For the text-containing cell, return its midpoint in [X, Y] coordinate format. 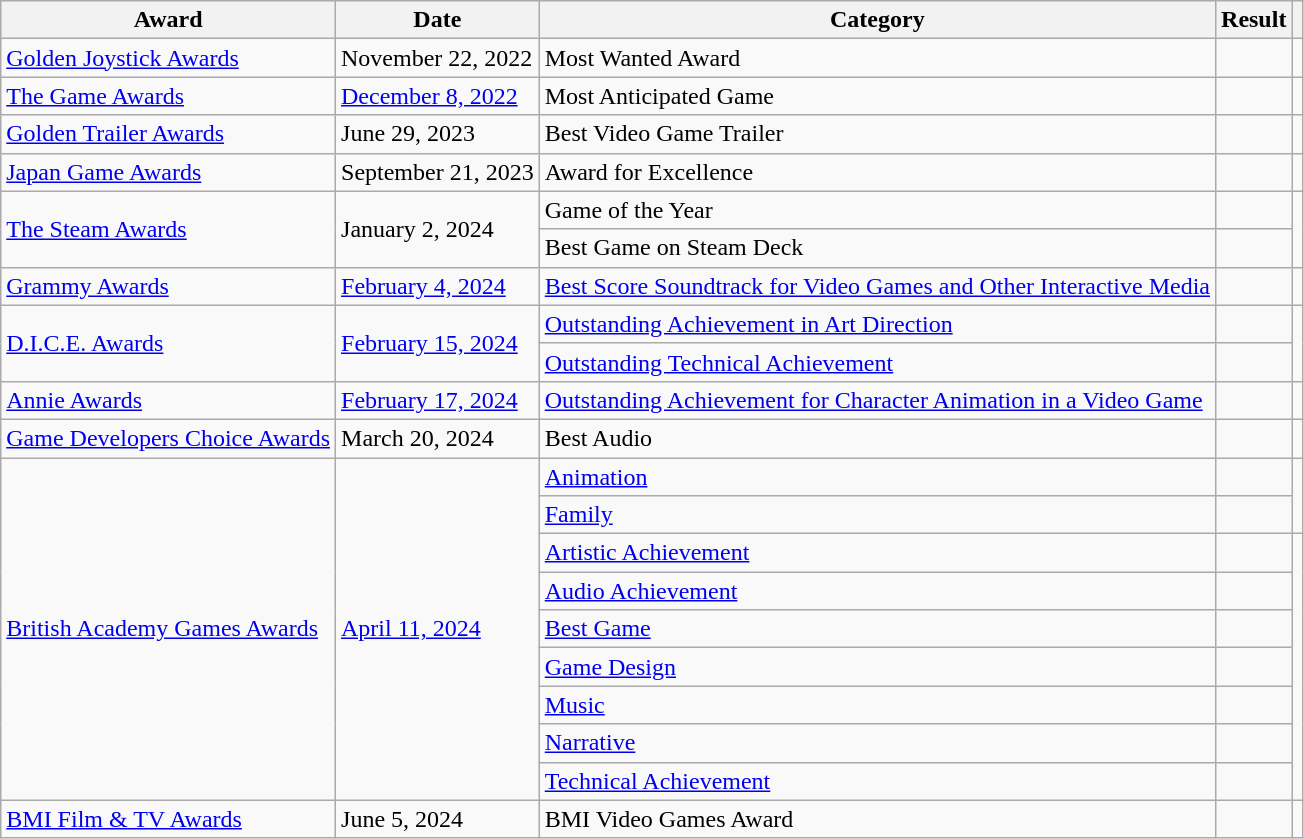
January 2, 2024 [438, 229]
British Academy Games Awards [168, 630]
Golden Trailer Awards [168, 134]
June 5, 2024 [438, 819]
Grammy Awards [168, 286]
September 21, 2023 [438, 172]
Artistic Achievement [877, 553]
Game Developers Choice Awards [168, 438]
Outstanding Achievement in Art Direction [877, 324]
Award [168, 20]
November 22, 2022 [438, 58]
Most Anticipated Game [877, 96]
Result [1254, 20]
Game Design [877, 667]
Best Audio [877, 438]
Game of the Year [877, 210]
Award for Excellence [877, 172]
Most Wanted Award [877, 58]
Best Game on Steam Deck [877, 248]
Japan Game Awards [168, 172]
Animation [877, 477]
BMI Film & TV Awards [168, 819]
Date [438, 20]
Category [877, 20]
The Game Awards [168, 96]
June 29, 2023 [438, 134]
Best Game [877, 629]
BMI Video Games Award [877, 819]
April 11, 2024 [438, 630]
Narrative [877, 743]
December 8, 2022 [438, 96]
Annie Awards [168, 400]
Golden Joystick Awards [168, 58]
Best Video Game Trailer [877, 134]
Family [877, 515]
Technical Achievement [877, 781]
February 4, 2024 [438, 286]
February 17, 2024 [438, 400]
D.I.C.E. Awards [168, 343]
Outstanding Technical Achievement [877, 362]
The Steam Awards [168, 229]
Outstanding Achievement for Character Animation in a Video Game [877, 400]
Best Score Soundtrack for Video Games and Other Interactive Media [877, 286]
February 15, 2024 [438, 343]
March 20, 2024 [438, 438]
Audio Achievement [877, 591]
Music [877, 705]
